Detect which cell encompasses the target text, then output its (x, y) center coordinate. 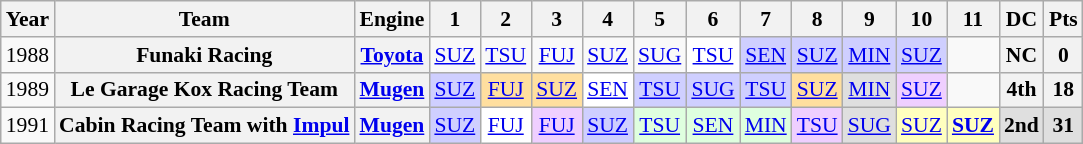
4 (608, 19)
10 (922, 19)
5 (660, 19)
1988 (28, 55)
18 (1064, 90)
Cabin Racing Team with Impul (204, 126)
2 (506, 19)
0 (1064, 55)
Year (28, 19)
2nd (1022, 126)
31 (1064, 126)
1991 (28, 126)
Le Garage Kox Racing Team (204, 90)
3 (556, 19)
7 (766, 19)
Toyota (392, 55)
Team (204, 19)
11 (973, 19)
Funaki Racing (204, 55)
8 (818, 19)
DC (1022, 19)
4th (1022, 90)
9 (870, 19)
NC (1022, 55)
1 (454, 19)
Pts (1064, 19)
1989 (28, 90)
Engine (392, 19)
6 (712, 19)
